Return the [X, Y] coordinate for the center point of the cell that contains the specified text.  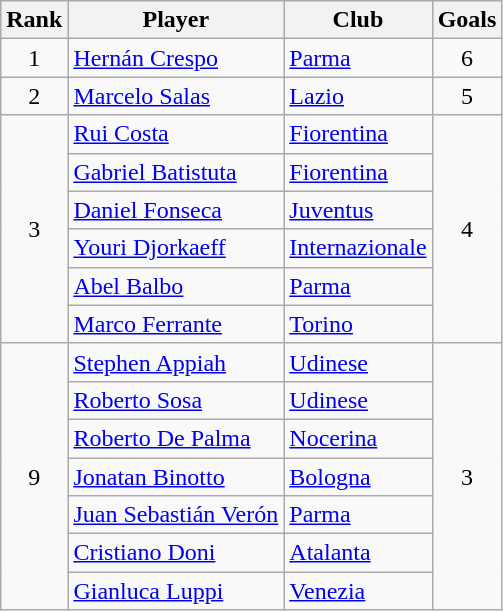
Torino [358, 324]
Jonatan Binotto [176, 477]
5 [467, 96]
Juan Sebastián Verón [176, 515]
6 [467, 58]
Internazionale [358, 248]
4 [467, 229]
Lazio [358, 96]
Stephen Appiah [176, 362]
Venezia [358, 591]
Nocerina [358, 438]
9 [34, 476]
Youri Djorkaeff [176, 248]
Juventus [358, 210]
Hernán Crespo [176, 58]
Goals [467, 20]
Abel Balbo [176, 286]
Gianluca Luppi [176, 591]
2 [34, 96]
Roberto Sosa [176, 400]
Cristiano Doni [176, 553]
Daniel Fonseca [176, 210]
Gabriel Batistuta [176, 172]
Roberto De Palma [176, 438]
Rank [34, 20]
Marcelo Salas [176, 96]
Atalanta [358, 553]
Club [358, 20]
Rui Costa [176, 134]
Marco Ferrante [176, 324]
Player [176, 20]
Bologna [358, 477]
1 [34, 58]
